Locate the cell with the specified text and output its (X, Y) center coordinate. 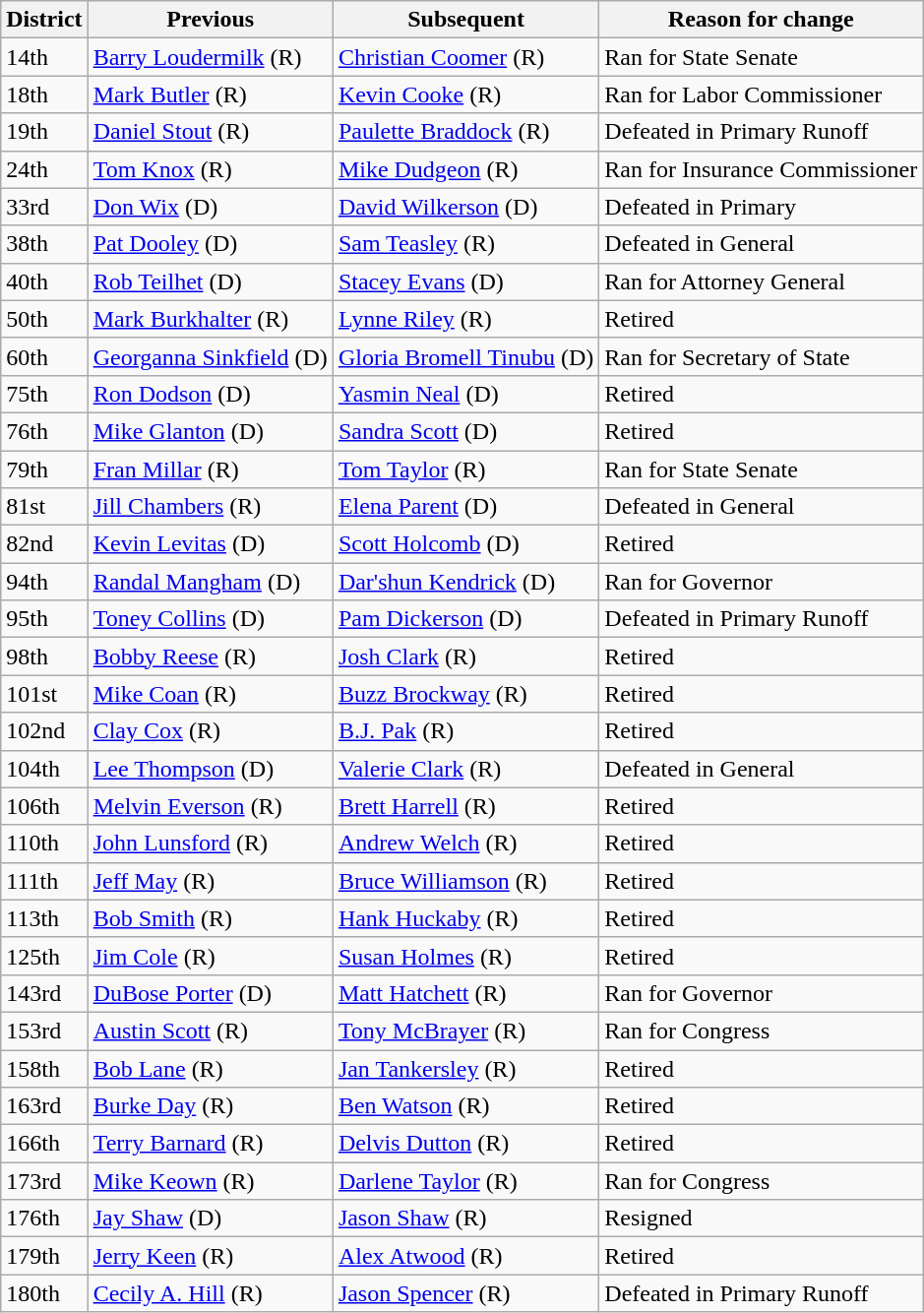
Terry Barnard (R) (211, 1144)
180th (44, 1293)
Subsequent (465, 20)
Gloria Bromell Tinubu (D) (465, 356)
Mark Butler (R) (211, 94)
Tom Taylor (R) (465, 469)
Andrew Welch (R) (465, 844)
Mike Keown (R) (211, 1181)
Clay Cox (R) (211, 731)
Ron Dodson (D) (211, 394)
40th (44, 281)
176th (44, 1219)
Ben Watson (R) (465, 1106)
Kevin Cooke (R) (465, 94)
158th (44, 1068)
Rob Teilhet (D) (211, 281)
Hank Huckaby (R) (465, 918)
Pam Dickerson (D) (465, 619)
Scott Holcomb (D) (465, 544)
60th (44, 356)
Lee Thompson (D) (211, 769)
173rd (44, 1181)
Mike Glanton (D) (211, 431)
Ran for Insurance Commissioner (762, 169)
DuBose Porter (D) (211, 993)
Tom Knox (R) (211, 169)
24th (44, 169)
38th (44, 244)
94th (44, 582)
Matt Hatchett (R) (465, 993)
95th (44, 619)
Jill Chambers (R) (211, 507)
Randal Mangham (D) (211, 582)
75th (44, 394)
Susan Holmes (R) (465, 956)
125th (44, 956)
Bob Smith (R) (211, 918)
110th (44, 844)
Resigned (762, 1219)
Bob Lane (R) (211, 1068)
104th (44, 769)
Don Wix (D) (211, 207)
Josh Clark (R) (465, 656)
113th (44, 918)
50th (44, 319)
Mark Burkhalter (R) (211, 319)
Yasmin Neal (D) (465, 394)
Sandra Scott (D) (465, 431)
76th (44, 431)
Brett Harrell (R) (465, 806)
Darlene Taylor (R) (465, 1181)
District (44, 20)
Jan Tankersley (R) (465, 1068)
Stacey Evans (D) (465, 281)
Jeff May (R) (211, 881)
143rd (44, 993)
106th (44, 806)
Toney Collins (D) (211, 619)
Elena Parent (D) (465, 507)
98th (44, 656)
Lynne Riley (R) (465, 319)
79th (44, 469)
Melvin Everson (R) (211, 806)
Paulette Braddock (R) (465, 132)
153rd (44, 1031)
14th (44, 57)
Defeated in Primary (762, 207)
Christian Coomer (R) (465, 57)
Fran Millar (R) (211, 469)
Kevin Levitas (D) (211, 544)
B.J. Pak (R) (465, 731)
111th (44, 881)
David Wilkerson (D) (465, 207)
Ran for Attorney General (762, 281)
163rd (44, 1106)
Mike Coan (R) (211, 694)
Jim Cole (R) (211, 956)
Tony McBrayer (R) (465, 1031)
82nd (44, 544)
Ran for Secretary of State (762, 356)
Sam Teasley (R) (465, 244)
166th (44, 1144)
Jerry Keen (R) (211, 1256)
Mike Dudgeon (R) (465, 169)
John Lunsford (R) (211, 844)
Daniel Stout (R) (211, 132)
Georganna Sinkfield (D) (211, 356)
Dar'shun Kendrick (D) (465, 582)
Buzz Brockway (R) (465, 694)
Alex Atwood (R) (465, 1256)
Delvis Dutton (R) (465, 1144)
Ran for Labor Commissioner (762, 94)
Jason Shaw (R) (465, 1219)
101st (44, 694)
Reason for change (762, 20)
18th (44, 94)
Pat Dooley (D) (211, 244)
Jason Spencer (R) (465, 1293)
179th (44, 1256)
33rd (44, 207)
102nd (44, 731)
Austin Scott (R) (211, 1031)
Previous (211, 20)
Burke Day (R) (211, 1106)
81st (44, 507)
Cecily A. Hill (R) (211, 1293)
Bruce Williamson (R) (465, 881)
Valerie Clark (R) (465, 769)
Jay Shaw (D) (211, 1219)
19th (44, 132)
Bobby Reese (R) (211, 656)
Barry Loudermilk (R) (211, 57)
